Scan for the cell matching the given text and deliver its (x, y) coordinate at center. 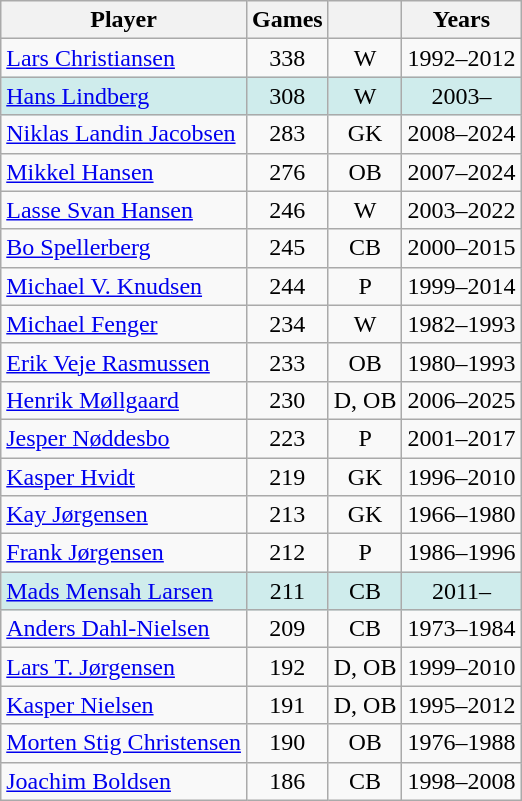
212 (287, 553)
234 (287, 324)
Kasper Nielsen (124, 705)
186 (287, 781)
219 (287, 477)
Morten Stig Christensen (124, 743)
1986–1996 (462, 553)
1966–1980 (462, 515)
2006–2025 (462, 400)
1980–1993 (462, 362)
1976–1988 (462, 743)
Henrik Møllgaard (124, 400)
Michael V. Knudsen (124, 286)
1998–2008 (462, 781)
245 (287, 248)
Michael Fenger (124, 324)
191 (287, 705)
1999–2014 (462, 286)
223 (287, 438)
213 (287, 515)
211 (287, 591)
283 (287, 134)
2000–2015 (462, 248)
Kasper Hvidt (124, 477)
233 (287, 362)
Joachim Boldsen (124, 781)
Niklas Landin Jacobsen (124, 134)
Mikkel Hansen (124, 172)
2008–2024 (462, 134)
Kay Jørgensen (124, 515)
Erik Veje Rasmussen (124, 362)
Lasse Svan Hansen (124, 210)
2007–2024 (462, 172)
209 (287, 629)
244 (287, 286)
276 (287, 172)
Hans Lindberg (124, 96)
230 (287, 400)
338 (287, 58)
2003– (462, 96)
2001–2017 (462, 438)
Lars T. Jørgensen (124, 667)
1982–1993 (462, 324)
308 (287, 96)
Years (462, 20)
2003–2022 (462, 210)
246 (287, 210)
Anders Dahl-Nielsen (124, 629)
192 (287, 667)
1995–2012 (462, 705)
Lars Christiansen (124, 58)
Jesper Nøddesbo (124, 438)
Bo Spellerberg (124, 248)
Games (287, 20)
Mads Mensah Larsen (124, 591)
190 (287, 743)
1992–2012 (462, 58)
Frank Jørgensen (124, 553)
1996–2010 (462, 477)
2011– (462, 591)
Player (124, 20)
1999–2010 (462, 667)
1973–1984 (462, 629)
